Locate the cell with the specified text and output its [X, Y] center coordinate. 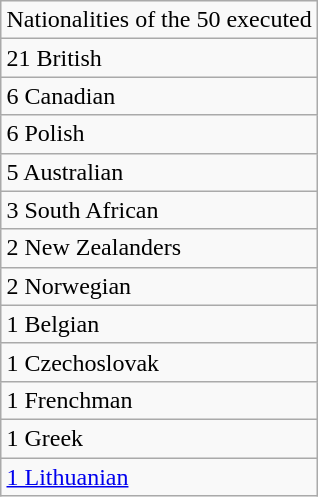
3 South African [159, 210]
1 Czechoslovak [159, 362]
21 British [159, 58]
1 Greek [159, 438]
6 Polish [159, 134]
2 New Zealanders [159, 248]
1 Belgian [159, 324]
1 Lithuanian [159, 477]
2 Norwegian [159, 286]
6 Canadian [159, 96]
5 Australian [159, 172]
1 Frenchman [159, 400]
Nationalities of the 50 executed [159, 20]
